Return the [X, Y] coordinate for the center point of the cell that contains the specified text.  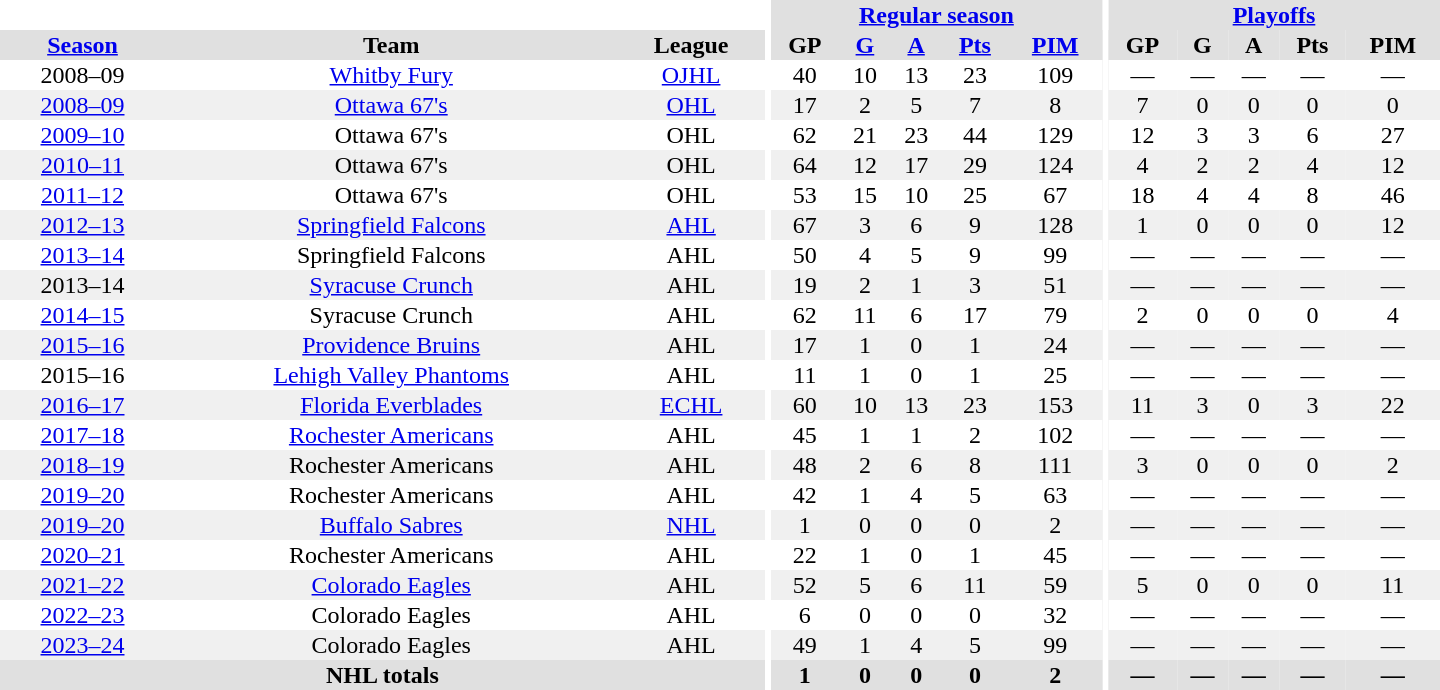
Lehigh Valley Phantoms [391, 375]
153 [1055, 405]
79 [1055, 315]
102 [1055, 435]
OJHL [690, 75]
2012–13 [82, 225]
49 [804, 645]
ECHL [690, 405]
51 [1055, 285]
NHL totals [382, 675]
60 [804, 405]
29 [975, 165]
48 [804, 465]
Whitby Fury [391, 75]
Providence Bruins [391, 345]
Regular season [936, 15]
18 [1142, 195]
44 [975, 135]
2018–19 [82, 465]
63 [1055, 495]
League [690, 45]
19 [804, 285]
Florida Everblades [391, 405]
2014–15 [82, 315]
27 [1393, 135]
59 [1055, 585]
Buffalo Sabres [391, 525]
53 [804, 195]
21 [864, 135]
128 [1055, 225]
111 [1055, 465]
2016–17 [82, 405]
52 [804, 585]
109 [1055, 75]
24 [1055, 345]
Season [82, 45]
Team [391, 45]
42 [804, 495]
129 [1055, 135]
2009–10 [82, 135]
Playoffs [1274, 15]
2017–18 [82, 435]
2023–24 [82, 645]
2021–22 [82, 585]
64 [804, 165]
15 [864, 195]
32 [1055, 615]
NHL [690, 525]
2022–23 [82, 615]
40 [804, 75]
46 [1393, 195]
2010–11 [82, 165]
50 [804, 255]
2020–21 [82, 555]
2011–12 [82, 195]
124 [1055, 165]
